For the text-containing cell, return its midpoint in [X, Y] coordinate format. 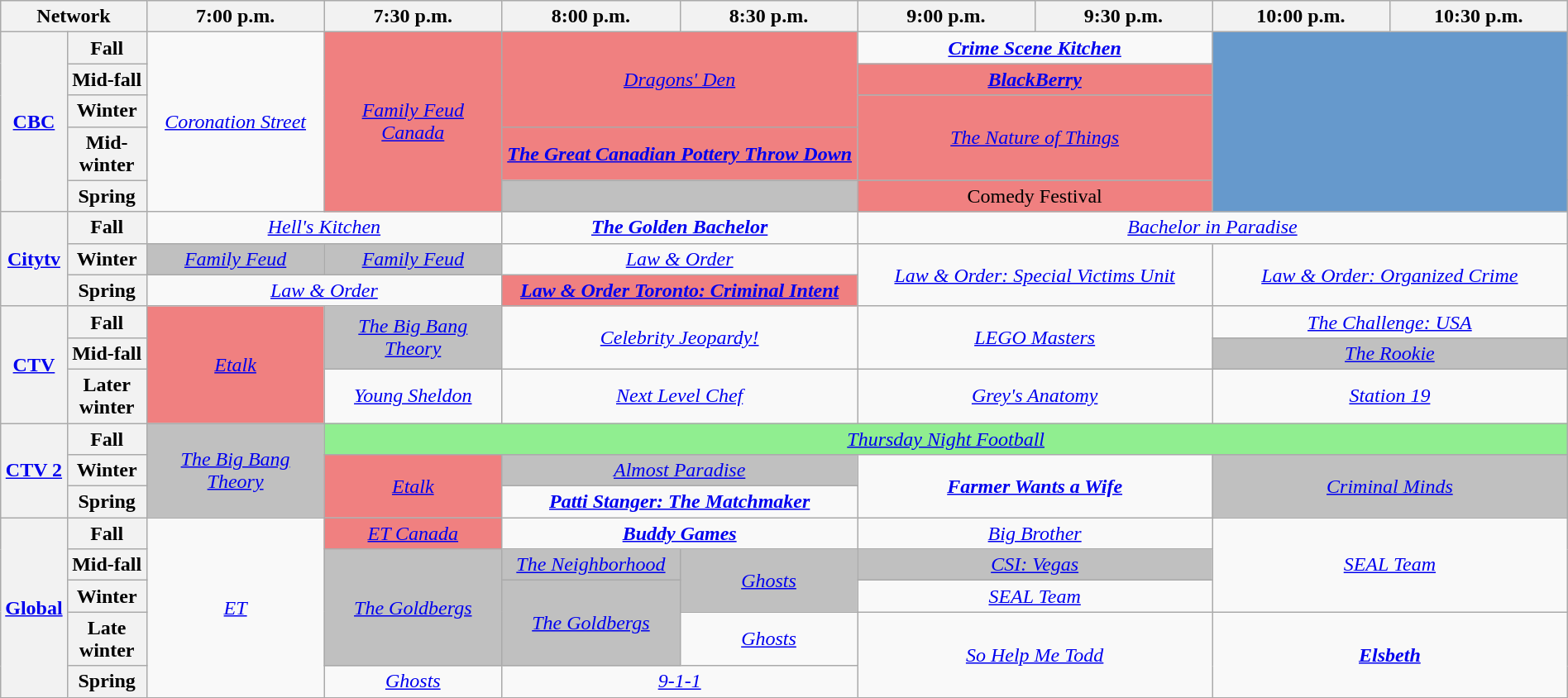
7:00 p.m. [235, 17]
Almost Paradise [680, 471]
Law & Order Toronto: Criminal Intent [680, 290]
Bachelor in Paradise [1212, 227]
Mid-winter [107, 154]
Law & Order: Organized Crime [1390, 275]
Criminal Minds [1390, 486]
Network [74, 17]
9-1-1 [680, 681]
Patti Stanger: The Matchmaker [680, 502]
10:00 p.m. [1302, 17]
Hell's Kitchen [324, 227]
Family Feud Canada [414, 122]
The Nature of Things [1035, 137]
Coronation Street [235, 122]
8:30 p.m. [768, 17]
Citytv [34, 259]
So Help Me Todd [1035, 655]
10:30 p.m. [1479, 17]
8:00 p.m. [591, 17]
The Neighborhood [591, 565]
ET Canada [414, 533]
Big Brother [1035, 533]
Late winter [107, 638]
Celebrity Jeopardy! [680, 337]
LEGO Masters [1035, 337]
Farmer Wants a Wife [1035, 486]
Global [34, 607]
The Great Canadian Pottery Throw Down [680, 154]
Law & Order: Special Victims Unit [1035, 275]
Grey's Anatomy [1035, 395]
Elsbeth [1390, 655]
Crime Scene Kitchen [1035, 48]
Young Sheldon [414, 395]
CSI: Vegas [1035, 565]
BlackBerry [1035, 79]
Dragons' Den [680, 79]
Station 19 [1390, 395]
9:00 p.m. [946, 17]
CTV [34, 364]
Comedy Festival [1035, 196]
CTV 2 [34, 471]
Later winter [107, 395]
The Challenge: USA [1390, 322]
Buddy Games [680, 533]
Thursday Night Football [946, 439]
ET [235, 607]
Next Level Chef [680, 395]
7:30 p.m. [414, 17]
The Rookie [1390, 353]
CBC [34, 122]
9:30 p.m. [1123, 17]
The Golden Bachelor [680, 227]
